Extract the (x, y) coordinate from the center of the cell holding the provided text.  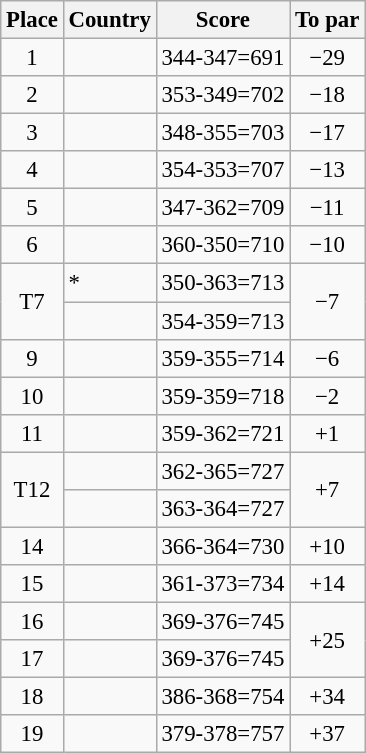
18 (32, 697)
17 (32, 659)
+14 (328, 584)
14 (32, 546)
350-363=713 (223, 283)
1 (32, 58)
366-364=730 (223, 546)
359-355=714 (223, 358)
354-353=707 (223, 170)
15 (32, 584)
Score (223, 20)
353-349=702 (223, 95)
+1 (328, 433)
359-359=718 (223, 396)
363-364=727 (223, 509)
348-355=703 (223, 133)
16 (32, 621)
9 (32, 358)
5 (32, 208)
−11 (328, 208)
360-350=710 (223, 245)
T12 (32, 490)
−10 (328, 245)
−29 (328, 58)
−18 (328, 95)
* (110, 283)
T7 (32, 302)
347-362=709 (223, 208)
11 (32, 433)
−7 (328, 302)
To par (328, 20)
344-347=691 (223, 58)
−13 (328, 170)
+10 (328, 546)
Place (32, 20)
+25 (328, 640)
2 (32, 95)
+7 (328, 490)
+37 (328, 734)
19 (32, 734)
361-373=734 (223, 584)
354-359=713 (223, 321)
10 (32, 396)
362-365=727 (223, 471)
379-378=757 (223, 734)
6 (32, 245)
−6 (328, 358)
4 (32, 170)
386-368=754 (223, 697)
−17 (328, 133)
+34 (328, 697)
359-362=721 (223, 433)
3 (32, 133)
Country (110, 20)
−2 (328, 396)
